Output the (X, Y) coordinate of the center of the cell containing the given text.  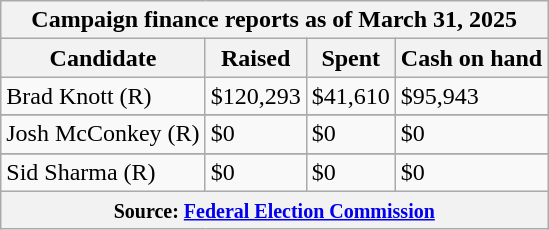
$41,610 (350, 96)
Sid Sharma (R) (103, 172)
Josh McConkey (R) (103, 134)
Candidate (103, 58)
Brad Knott (R) (103, 96)
Cash on hand (471, 58)
Raised (256, 58)
$120,293 (256, 96)
Campaign finance reports as of March 31, 2025 (274, 20)
$95,943 (471, 96)
Source: Federal Election Commission (274, 210)
Spent (350, 58)
